Output the [x, y] coordinate of the center of the cell containing the given text.  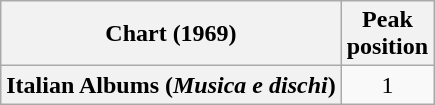
Chart (1969) [171, 34]
Peakposition [387, 34]
Italian Albums (Musica e dischi) [171, 85]
1 [387, 85]
